Detect which cell encompasses the target text, then output its [X, Y] center coordinate. 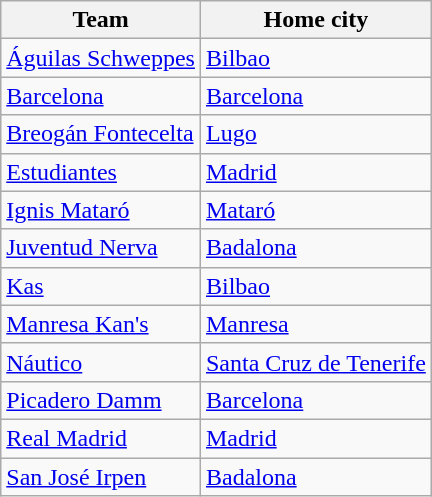
Santa Cruz de Tenerife [316, 362]
Ignis Mataró [101, 210]
Lugo [316, 134]
Breogán Fontecelta [101, 134]
Kas [101, 286]
Real Madrid [101, 438]
Mataró [316, 210]
Manresa Kan's [101, 324]
Águilas Schweppes [101, 58]
Team [101, 20]
Manresa [316, 324]
Home city [316, 20]
Estudiantes [101, 172]
Picadero Damm [101, 400]
Náutico [101, 362]
Juventud Nerva [101, 248]
San José Irpen [101, 477]
